Find where the given text appears and provide that cell's center as [x, y] coordinate. 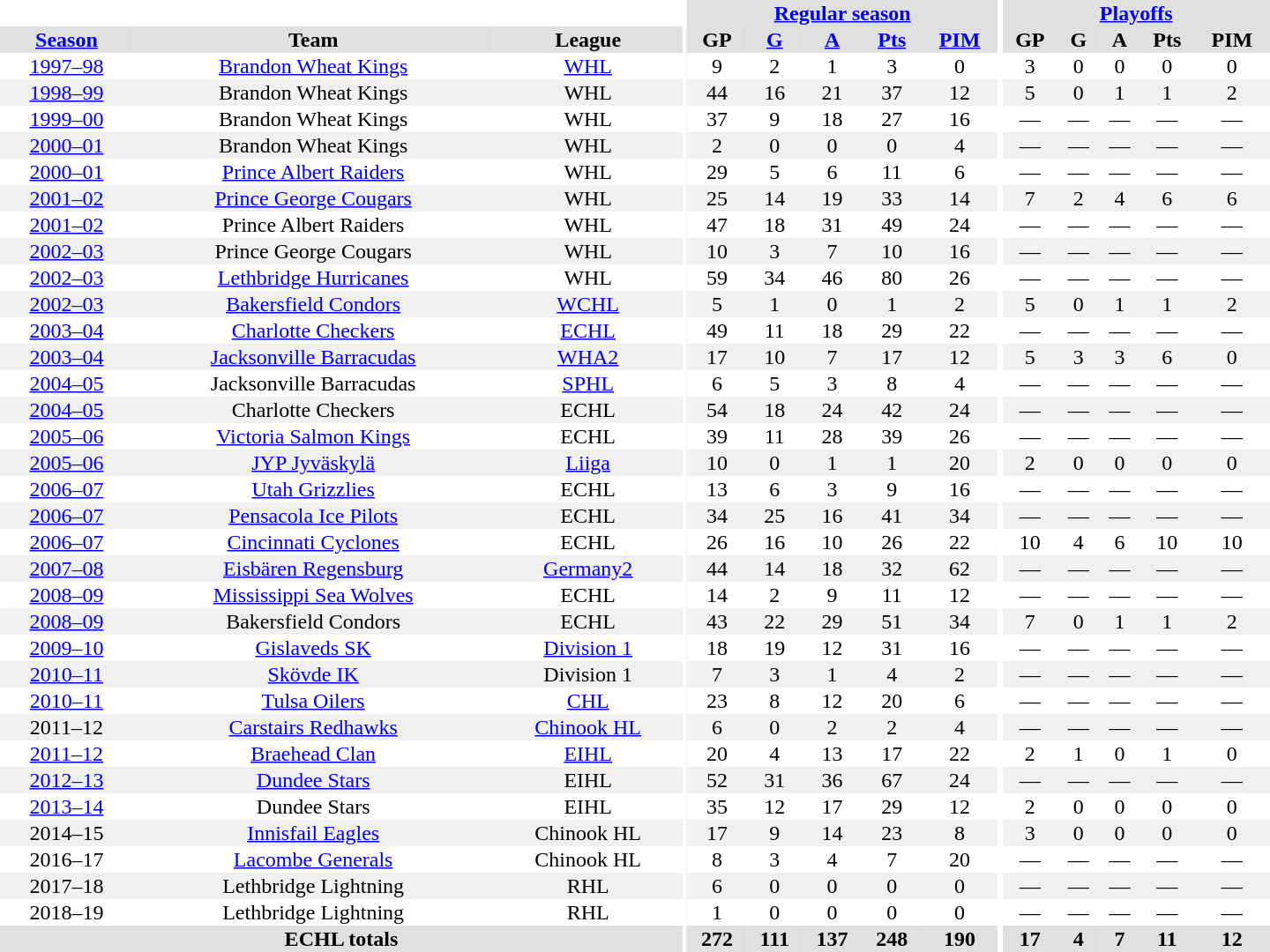
54 [717, 410]
Team [314, 40]
2012–13 [67, 780]
1997–98 [67, 66]
Lacombe Generals [314, 859]
111 [774, 939]
137 [833, 939]
Carstairs Redhawks [314, 727]
32 [892, 569]
Tulsa Oilers [314, 701]
46 [833, 278]
27 [892, 119]
2014–15 [67, 833]
Innisfail Eagles [314, 833]
WCHL [587, 304]
2016–17 [67, 859]
1998–99 [67, 93]
21 [833, 93]
Pensacola Ice Pilots [314, 516]
League [587, 40]
Eisbären Regensburg [314, 569]
Mississippi Sea Wolves [314, 595]
2017–18 [67, 886]
43 [717, 621]
35 [717, 807]
42 [892, 410]
Regular season [842, 13]
2007–08 [67, 569]
47 [717, 225]
JYP Jyväskylä [314, 463]
33 [892, 198]
Playoffs [1136, 13]
WHA2 [587, 357]
2013–14 [67, 807]
2009–10 [67, 648]
67 [892, 780]
Cincinnati Cyclones [314, 542]
Victoria Salmon Kings [314, 436]
190 [960, 939]
Lethbridge Hurricanes [314, 278]
Utah Grizzlies [314, 489]
Season [67, 40]
51 [892, 621]
1999–00 [67, 119]
Gislaveds SK [314, 648]
41 [892, 516]
Skövde IK [314, 674]
ECHL totals [341, 939]
Liiga [587, 463]
59 [717, 278]
CHL [587, 701]
Braehead Clan [314, 754]
36 [833, 780]
SPHL [587, 383]
62 [960, 569]
272 [717, 939]
52 [717, 780]
248 [892, 939]
28 [833, 436]
2018–19 [67, 912]
Germany2 [587, 569]
80 [892, 278]
